Search for the cell housing the specified text and yield its (X, Y) center coordinate. 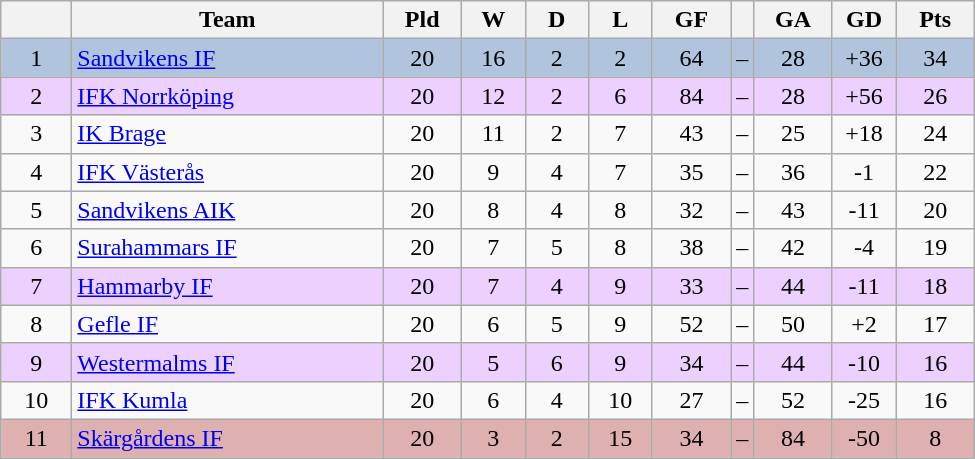
IFK Kumla (228, 400)
IK Brage (228, 134)
-1 (864, 172)
27 (692, 400)
22 (936, 172)
50 (794, 324)
32 (692, 210)
42 (794, 248)
L (621, 20)
18 (936, 286)
12 (493, 96)
D (557, 20)
Team (228, 20)
17 (936, 324)
Sandvikens IF (228, 58)
-50 (864, 438)
-25 (864, 400)
Gefle IF (228, 324)
19 (936, 248)
W (493, 20)
IFK Norrköping (228, 96)
1 (36, 58)
Pts (936, 20)
15 (621, 438)
Westermalms IF (228, 362)
GD (864, 20)
+2 (864, 324)
35 (692, 172)
+36 (864, 58)
IFK Västerås (228, 172)
Sandvikens AIK (228, 210)
24 (936, 134)
26 (936, 96)
38 (692, 248)
Skärgårdens IF (228, 438)
Surahammars IF (228, 248)
-10 (864, 362)
GA (794, 20)
GF (692, 20)
33 (692, 286)
64 (692, 58)
Pld (422, 20)
Hammarby IF (228, 286)
-4 (864, 248)
+56 (864, 96)
25 (794, 134)
+18 (864, 134)
36 (794, 172)
